Pinpoint the cell where the given text exists, returning its [X, Y] midpoint coordinate. 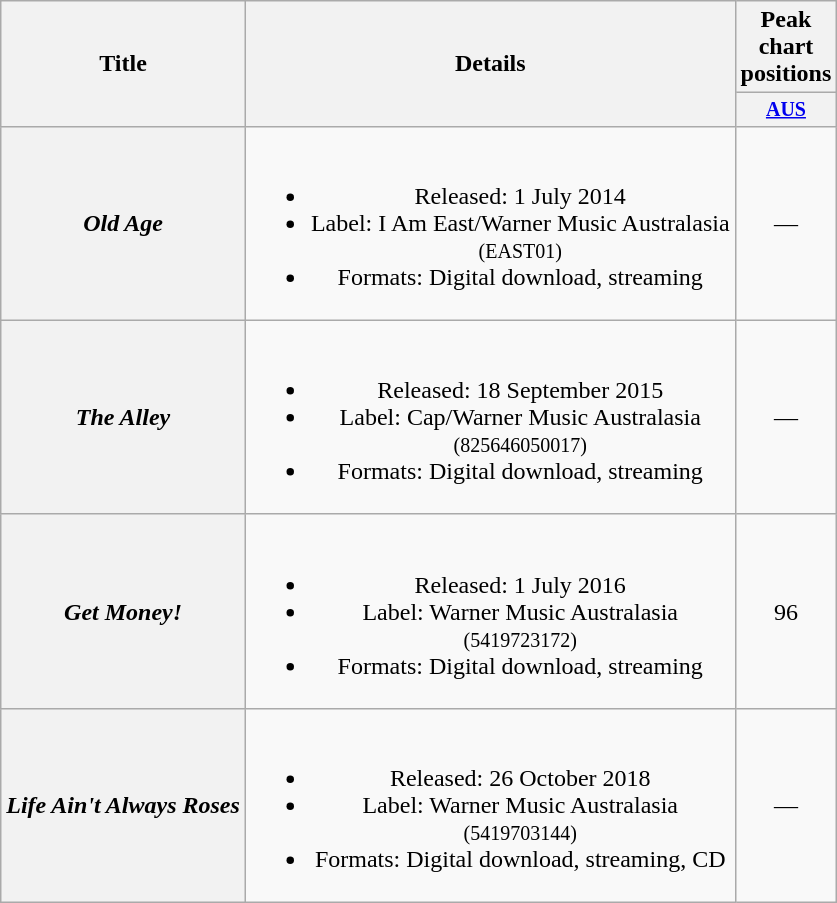
Released: 1 July 2014Label: I Am East/Warner Music Australasia (EAST01)Formats: Digital download, streaming [490, 223]
Old Age [124, 223]
Details [490, 64]
AUS [786, 110]
Get Money! [124, 611]
Released: 18 September 2015Label: Cap/Warner Music Australasia(825646050017)Formats: Digital download, streaming [490, 417]
The Alley [124, 417]
Released: 1 July 2016Label: Warner Music Australasia(5419723172)Formats: Digital download, streaming [490, 611]
Released: 26 October 2018Label: Warner Music Australasia (5419703144)Formats: Digital download, streaming, CD [490, 805]
96 [786, 611]
Title [124, 64]
Peak chart positions [786, 47]
Life Ain't Always Roses [124, 805]
